Return (X, Y) of the center of cell containing provided text 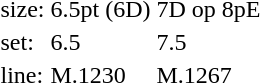
6.5 (100, 42)
